Output the (x, y) coordinate of the center of the cell containing the given text.  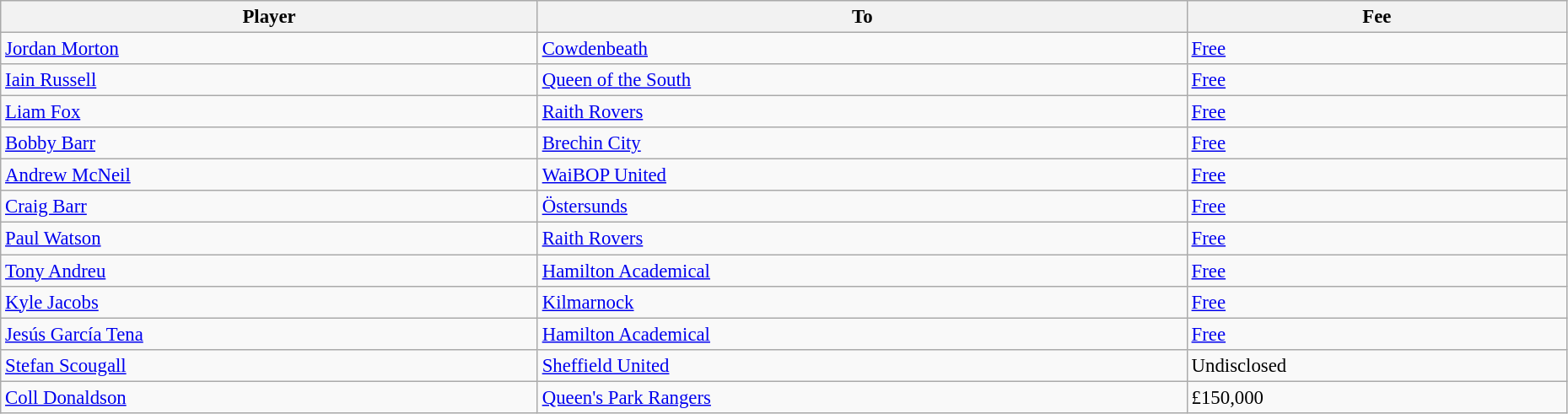
Liam Fox (270, 112)
Bobby Barr (270, 143)
Queen of the South (862, 80)
WaiBOP United (862, 175)
Sheffield United (862, 365)
Player (270, 17)
Cowdenbeath (862, 49)
Iain Russell (270, 80)
Coll Donaldson (270, 397)
£150,000 (1377, 397)
To (862, 17)
Fee (1377, 17)
Craig Barr (270, 207)
Kilmarnock (862, 302)
Queen's Park Rangers (862, 397)
Kyle Jacobs (270, 302)
Stefan Scougall (270, 365)
Andrew McNeil (270, 175)
Brechin City (862, 143)
Östersunds (862, 207)
Jesús García Tena (270, 334)
Jordan Morton (270, 49)
Paul Watson (270, 239)
Tony Andreu (270, 271)
Undisclosed (1377, 365)
